Determine the (X, Y) coordinate at the center of the cell enclosing the given text.  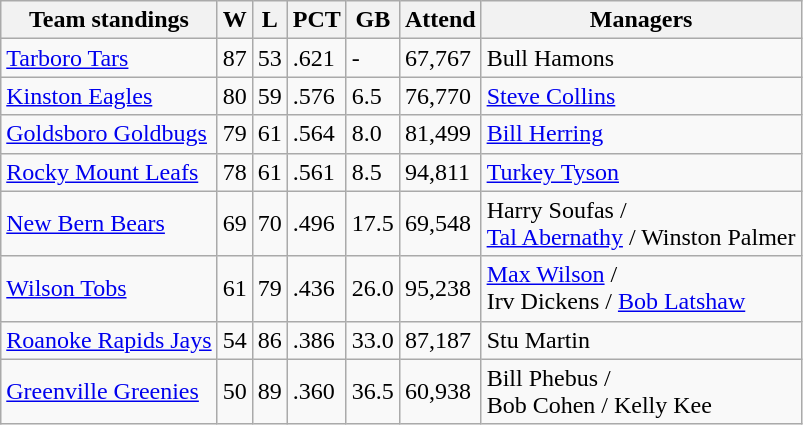
67,767 (440, 58)
80 (234, 96)
Steve Collins (641, 96)
50 (234, 392)
Kinston Eagles (109, 96)
.360 (316, 392)
.621 (316, 58)
Goldsboro Goldbugs (109, 134)
L (270, 20)
36.5 (372, 392)
- (372, 58)
Harry Soufas /Tal Abernathy / Winston Palmer (641, 224)
59 (270, 96)
81,499 (440, 134)
GB (372, 20)
.561 (316, 172)
33.0 (372, 340)
.576 (316, 96)
Rocky Mount Leafs (109, 172)
PCT (316, 20)
New Bern Bears (109, 224)
89 (270, 392)
Max Wilson / Irv Dickens / Bob Latshaw (641, 288)
Managers (641, 20)
.436 (316, 288)
Roanoke Rapids Jays (109, 340)
Bill Phebus /Bob Cohen / Kelly Kee (641, 392)
87 (234, 58)
86 (270, 340)
6.5 (372, 96)
70 (270, 224)
8.5 (372, 172)
87,187 (440, 340)
17.5 (372, 224)
78 (234, 172)
94,811 (440, 172)
26.0 (372, 288)
Stu Martin (641, 340)
.386 (316, 340)
W (234, 20)
Bull Hamons (641, 58)
76,770 (440, 96)
.496 (316, 224)
8.0 (372, 134)
Wilson Tobs (109, 288)
Tarboro Tars (109, 58)
60,938 (440, 392)
Turkey Tyson (641, 172)
Team standings (109, 20)
Attend (440, 20)
95,238 (440, 288)
53 (270, 58)
Greenville Greenies (109, 392)
69,548 (440, 224)
54 (234, 340)
.564 (316, 134)
69 (234, 224)
Bill Herring (641, 134)
